Provide the (x, y) coordinate of the cell's center where the given text is located.  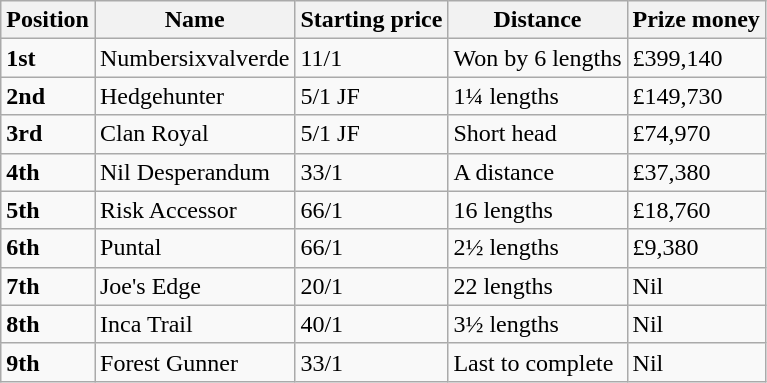
Hedgehunter (194, 96)
1¼ lengths (538, 96)
Inca Trail (194, 324)
£18,760 (696, 210)
22 lengths (538, 286)
Risk Accessor (194, 210)
1st (48, 58)
7th (48, 286)
Prize money (696, 20)
Forest Gunner (194, 362)
Numbersixvalverde (194, 58)
40/1 (372, 324)
£74,970 (696, 134)
Position (48, 20)
2nd (48, 96)
Nil Desperandum (194, 172)
Joe's Edge (194, 286)
Starting price (372, 20)
6th (48, 248)
9th (48, 362)
3½ lengths (538, 324)
Clan Royal (194, 134)
16 lengths (538, 210)
£149,730 (696, 96)
5th (48, 210)
Puntal (194, 248)
£37,380 (696, 172)
Won by 6 lengths (538, 58)
8th (48, 324)
Short head (538, 134)
4th (48, 172)
Last to complete (538, 362)
Name (194, 20)
3rd (48, 134)
£9,380 (696, 248)
£399,140 (696, 58)
20/1 (372, 286)
2½ lengths (538, 248)
Distance (538, 20)
11/1 (372, 58)
A distance (538, 172)
